From the cell containing the given text, extract its center point as [X, Y] coordinate. 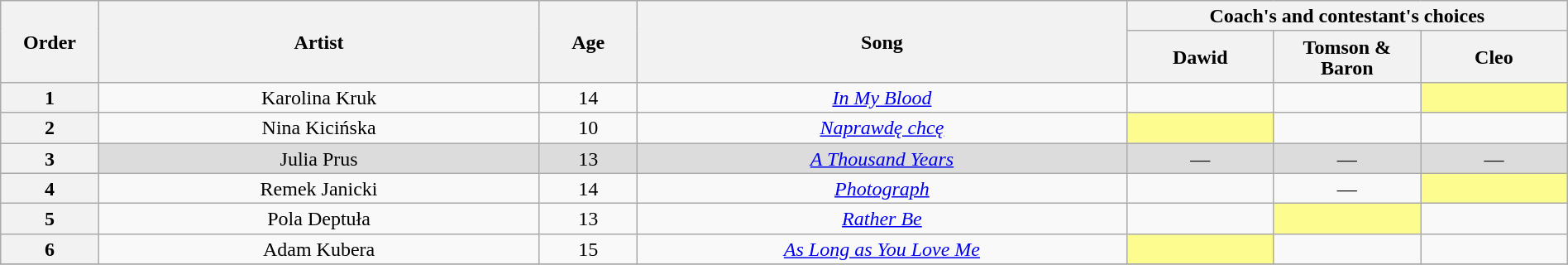
15 [588, 248]
1 [50, 98]
Julia Prus [319, 157]
Nina Kicińska [319, 128]
Adam Kubera [319, 248]
Pola Deptuła [319, 219]
Photograph [882, 189]
2 [50, 128]
Cleo [1494, 56]
4 [50, 189]
Age [588, 41]
10 [588, 128]
Dawid [1200, 56]
Naprawdę chcę [882, 128]
Rather Be [882, 219]
3 [50, 157]
Song [882, 41]
Coach's and contestant's choices [1346, 17]
Artist [319, 41]
6 [50, 248]
A Thousand Years [882, 157]
Karolina Kruk [319, 98]
As Long as You Love Me [882, 248]
5 [50, 219]
Remek Janicki [319, 189]
Tomson & Baron [1347, 56]
In My Blood [882, 98]
Order [50, 41]
